Provide the (X, Y) coordinate of the cell's center where the given text is located.  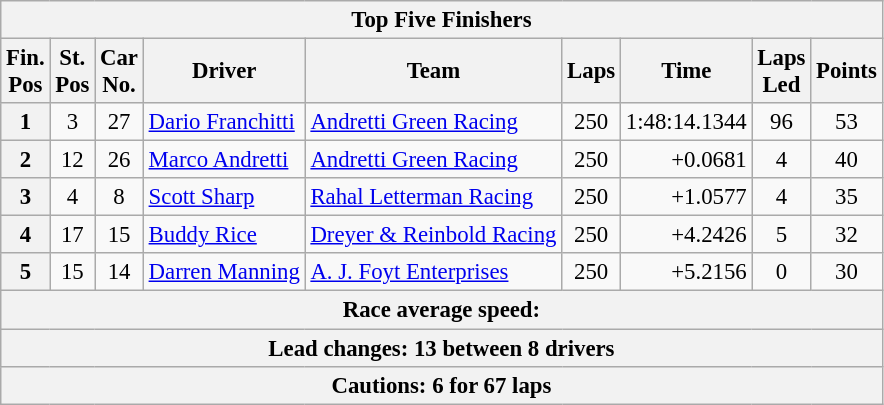
0 (782, 273)
Darren Manning (224, 273)
12 (72, 160)
Marco Andretti (224, 160)
LapsLed (782, 72)
Laps (592, 72)
Lead changes: 13 between 8 drivers (442, 348)
Scott Sharp (224, 197)
Race average speed: (442, 310)
Dreyer & Reinbold Racing (434, 235)
27 (120, 122)
Time (686, 72)
Top Five Finishers (442, 20)
35 (846, 197)
+4.2426 (686, 235)
40 (846, 160)
Dario Franchitti (224, 122)
2 (26, 160)
1 (26, 122)
Buddy Rice (224, 235)
CarNo. (120, 72)
+5.2156 (686, 273)
30 (846, 273)
St.Pos (72, 72)
Rahal Letterman Racing (434, 197)
+0.0681 (686, 160)
53 (846, 122)
32 (846, 235)
26 (120, 160)
+1.0577 (686, 197)
Fin.Pos (26, 72)
17 (72, 235)
Team (434, 72)
8 (120, 197)
1:48:14.1344 (686, 122)
96 (782, 122)
Cautions: 6 for 67 laps (442, 385)
Points (846, 72)
A. J. Foyt Enterprises (434, 273)
Driver (224, 72)
14 (120, 273)
